Identify which cell holds the provided text, then report its [X, Y] central coordinate. 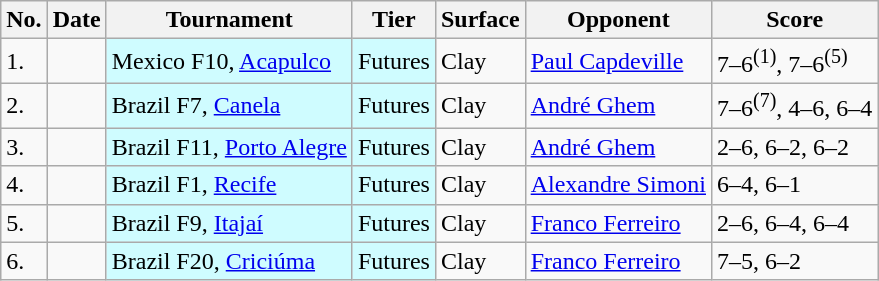
Surface [480, 20]
Tournament [229, 20]
Brazil F9, Itajaí [229, 223]
1. [24, 62]
6–4, 6–1 [795, 185]
Brazil F11, Porto Alegre [229, 147]
2–6, 6–4, 6–4 [795, 223]
5. [24, 223]
Date [76, 20]
7–6(1), 7–6(5) [795, 62]
Mexico F10, Acapulco [229, 62]
Brazil F7, Canela [229, 106]
2. [24, 106]
Paul Capdeville [618, 62]
7–6(7), 4–6, 6–4 [795, 106]
4. [24, 185]
Score [795, 20]
Brazil F1, Recife [229, 185]
Opponent [618, 20]
2–6, 6–2, 6–2 [795, 147]
Tier [394, 20]
Alexandre Simoni [618, 185]
No. [24, 20]
3. [24, 147]
6. [24, 261]
Brazil F20, Criciúma [229, 261]
7–5, 6–2 [795, 261]
